Return the [X, Y] coordinate for the center point of the cell that contains the specified text.  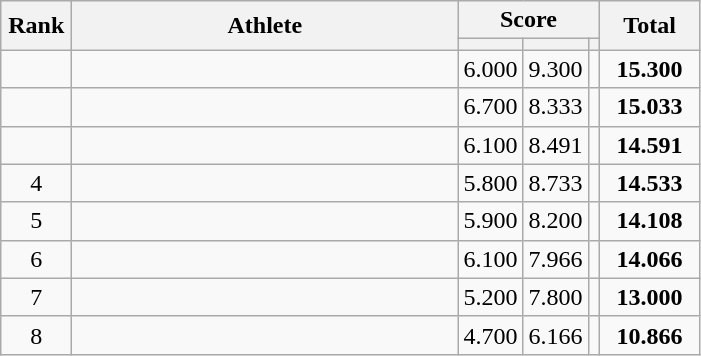
5.800 [490, 183]
8.491 [556, 145]
14.533 [650, 183]
Score [528, 20]
14.591 [650, 145]
9.300 [556, 69]
8 [36, 335]
5 [36, 221]
5.200 [490, 297]
14.108 [650, 221]
15.033 [650, 107]
13.000 [650, 297]
4.700 [490, 335]
6.166 [556, 335]
14.066 [650, 259]
6.700 [490, 107]
Athlete [265, 26]
7.966 [556, 259]
15.300 [650, 69]
7.800 [556, 297]
6.000 [490, 69]
Rank [36, 26]
10.866 [650, 335]
5.900 [490, 221]
8.200 [556, 221]
6 [36, 259]
4 [36, 183]
7 [36, 297]
8.333 [556, 107]
8.733 [556, 183]
Total [650, 26]
